Identify which cell holds the provided text, then report its [x, y] central coordinate. 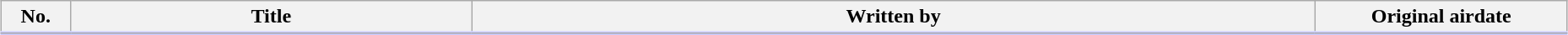
No. [35, 17]
Original airdate [1441, 17]
Title [272, 17]
Written by [893, 17]
